For the text-containing cell, return its midpoint in [X, Y] coordinate format. 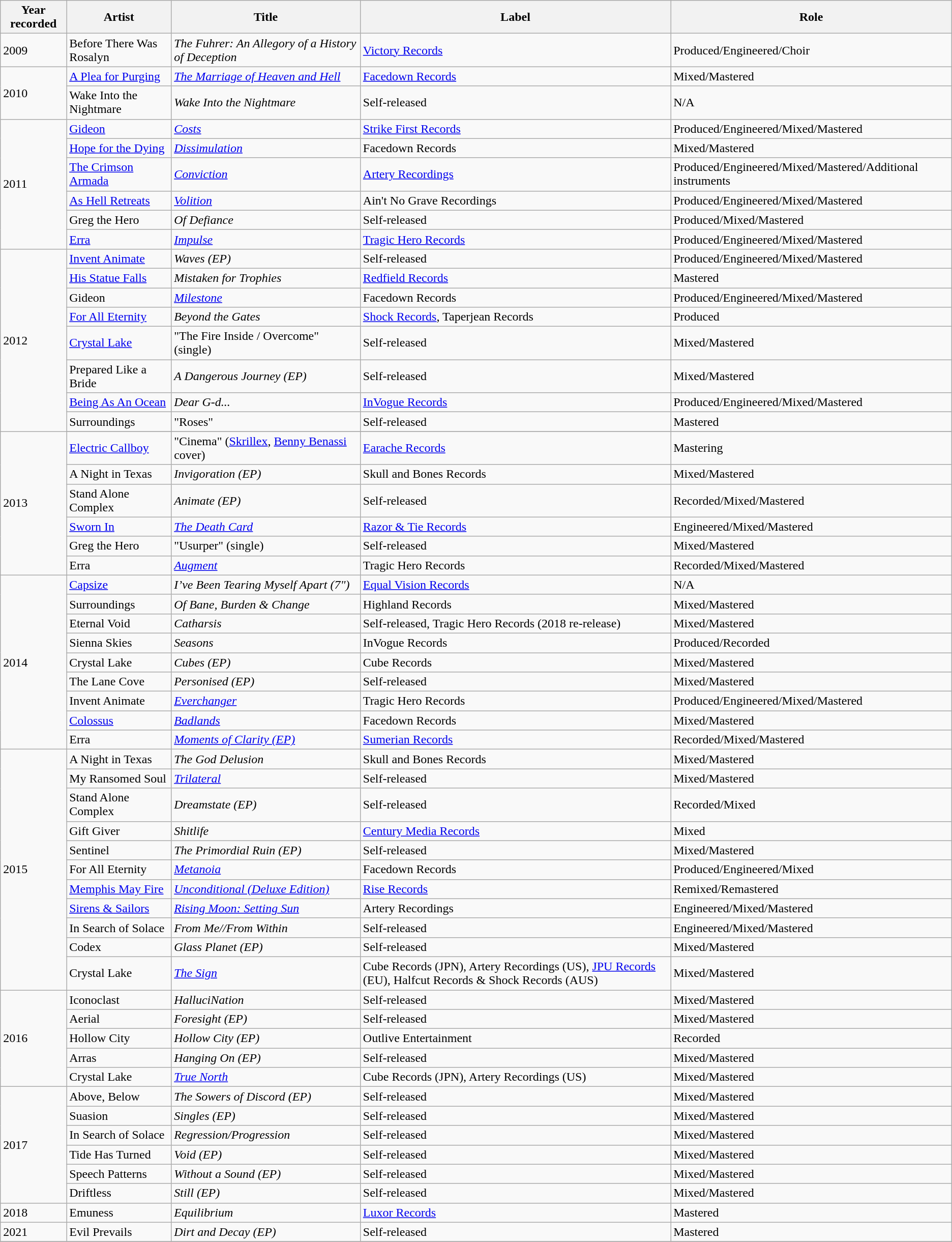
"Cinema" (Skrillex, Benny Benassi cover) [266, 448]
Cube Records [515, 662]
Regression/Progression [266, 1135]
Cubes (EP) [266, 662]
Hollow City (EP) [266, 1038]
Sienna Skies [119, 643]
Victory Records [515, 50]
Beyond the Gates [266, 317]
Year recorded [34, 17]
A Plea for Purging [119, 76]
Milestone [266, 298]
Outlive Entertainment [515, 1038]
Sentinel [119, 850]
Produced/Mixed/Mastered [812, 220]
Driftless [119, 1193]
As Hell Retreats [119, 200]
Iconoclast [119, 1000]
Hope for the Dying [119, 148]
The Primordial Ruin (EP) [266, 850]
His Statue Falls [119, 278]
2010 [34, 93]
Sumerian Records [515, 740]
Mixed [812, 831]
Capsize [119, 585]
2013 [34, 503]
Produced/Engineered/Choir [812, 50]
Recorded/Mixed [812, 805]
Razor & Tie Records [515, 527]
Badlands [266, 720]
Singles (EP) [266, 1116]
Label [515, 17]
A Dangerous Journey (EP) [266, 377]
Metanoia [266, 870]
Memphis May Fire [119, 889]
Personised (EP) [266, 682]
Hanging On (EP) [266, 1058]
Emuness [119, 1212]
Waves (EP) [266, 258]
Redfield Records [515, 278]
The Sign [266, 973]
Cube Records (JPN), Artery Recordings (US) [515, 1077]
Produced/Engineered/Mixed/Mastered/Additional instruments [812, 174]
Glass Planet (EP) [266, 947]
Mistaken for Trophies [266, 278]
True North [266, 1077]
Produced [812, 317]
Invigoration (EP) [266, 474]
Of Defiance [266, 220]
Role [812, 17]
Equilibrium [266, 1212]
Recorded [812, 1038]
Seasons [266, 643]
Augment [266, 565]
Dreamstate (EP) [266, 805]
2021 [34, 1232]
Equal Vision Records [515, 585]
Self-released, Tragic Hero Records (2018 re-release) [515, 623]
2017 [34, 1145]
Highland Records [515, 604]
Before There Was Rosalyn [119, 50]
Void (EP) [266, 1154]
HalluciNation [266, 1000]
Cube Records (JPN), Artery Recordings (US), JPU Records (EU), Halfcut Records & Shock Records (AUS) [515, 973]
Luxor Records [515, 1212]
2016 [34, 1038]
Century Media Records [515, 831]
Tide Has Turned [119, 1154]
Remixed/Remastered [812, 889]
Moments of Clarity (EP) [266, 740]
The Fuhrer: An Allegory of a History of Deception [266, 50]
Of Bane, Burden & Change [266, 604]
Evil Prevails [119, 1232]
Prepared Like a Bride [119, 377]
Costs [266, 129]
Shock Records, Taperjean Records [515, 317]
Strike First Records [515, 129]
The Crimson Armada [119, 174]
Gift Giver [119, 831]
Catharsis [266, 623]
My Ransomed Soul [119, 778]
Ain't No Grave Recordings [515, 200]
Above, Below [119, 1096]
Everchanger [266, 701]
Trilateral [266, 778]
Aerial [119, 1019]
Still (EP) [266, 1193]
Dirt and Decay (EP) [266, 1232]
Being As An Ocean [119, 402]
2011 [34, 184]
The Lane Cove [119, 682]
Artist [119, 17]
Codex [119, 947]
Rising Moon: Setting Sun [266, 908]
Dear G-d... [266, 402]
Animate (EP) [266, 501]
The Death Card [266, 527]
Impulse [266, 239]
Sworn In [119, 527]
Rise Records [515, 889]
From Me//From Within [266, 928]
2018 [34, 1212]
Earache Records [515, 448]
Conviction [266, 174]
2009 [34, 50]
Dissimulation [266, 148]
Foresight (EP) [266, 1019]
"The Fire Inside / Overcome" (single) [266, 343]
2012 [34, 340]
Electric Callboy [119, 448]
Colossus [119, 720]
Unconditional (Deluxe Edition) [266, 889]
I’ve Been Tearing Myself Apart (7") [266, 585]
Mastering [812, 448]
"Roses" [266, 422]
The Sowers of Discord (EP) [266, 1096]
Hollow City [119, 1038]
2015 [34, 870]
Arras [119, 1058]
Produced/Engineered/Mixed [812, 870]
Shitlife [266, 831]
Produced/Recorded [812, 643]
Suasion [119, 1116]
Speech Patterns [119, 1174]
Volition [266, 200]
The Marriage of Heaven and Hell [266, 76]
The God Delusion [266, 759]
Sirens & Sailors [119, 908]
"Usurper" (single) [266, 546]
Title [266, 17]
2014 [34, 662]
Without a Sound (EP) [266, 1174]
Eternal Void [119, 623]
